Provide the [x, y] coordinate of the cell's center where the given text is located.  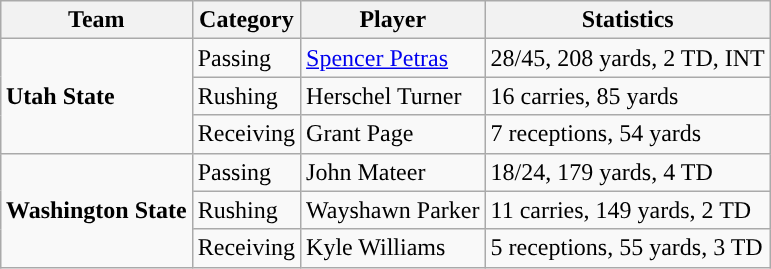
Utah State [96, 96]
5 receptions, 55 yards, 3 TD [628, 248]
28/45, 208 yards, 2 TD, INT [628, 58]
Player [393, 20]
Herschel Turner [393, 96]
18/24, 179 yards, 4 TD [628, 172]
Kyle Williams [393, 248]
Wayshawn Parker [393, 210]
John Mateer [393, 172]
Category [246, 20]
Washington State [96, 210]
16 carries, 85 yards [628, 96]
11 carries, 149 yards, 2 TD [628, 210]
Spencer Petras [393, 58]
7 receptions, 54 yards [628, 134]
Grant Page [393, 134]
Statistics [628, 20]
Team [96, 20]
